Locate the cell with the specified text and output its [X, Y] center coordinate. 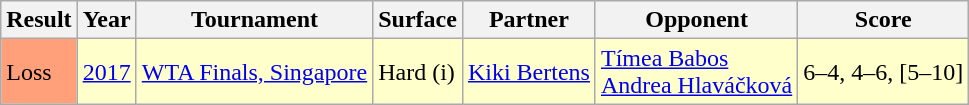
Opponent [696, 20]
Kiki Bertens [528, 72]
Partner [528, 20]
Hard (i) [418, 72]
Score [884, 20]
Result [39, 20]
WTA Finals, Singapore [254, 72]
Loss [39, 72]
Tournament [254, 20]
2017 [106, 72]
Surface [418, 20]
Tímea Babos Andrea Hlaváčková [696, 72]
Year [106, 20]
6–4, 4–6, [5–10] [884, 72]
